Provide the [X, Y] coordinate of the cell's center where the given text is located.  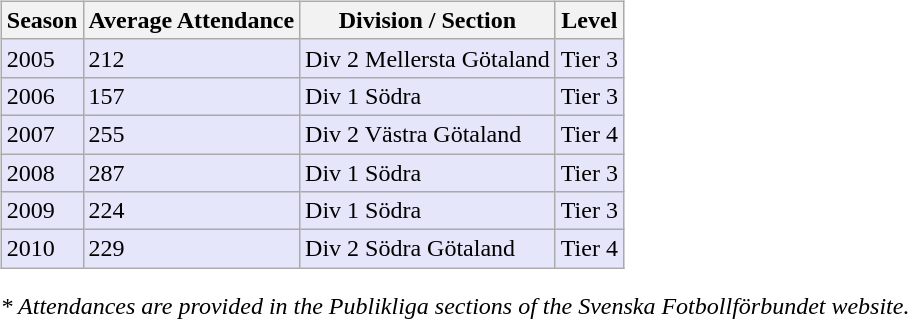
224 [192, 211]
Average Attendance [192, 20]
2006 [42, 96]
Div 2 Södra Götaland [428, 249]
2009 [42, 211]
287 [192, 173]
255 [192, 134]
Season [42, 20]
157 [192, 96]
229 [192, 249]
2007 [42, 134]
2005 [42, 58]
2008 [42, 173]
Level [589, 20]
Division / Section [428, 20]
2010 [42, 249]
Div 2 Mellersta Götaland [428, 58]
212 [192, 58]
Div 2 Västra Götaland [428, 134]
